Pinpoint the cell where the given text exists, returning its (X, Y) midpoint coordinate. 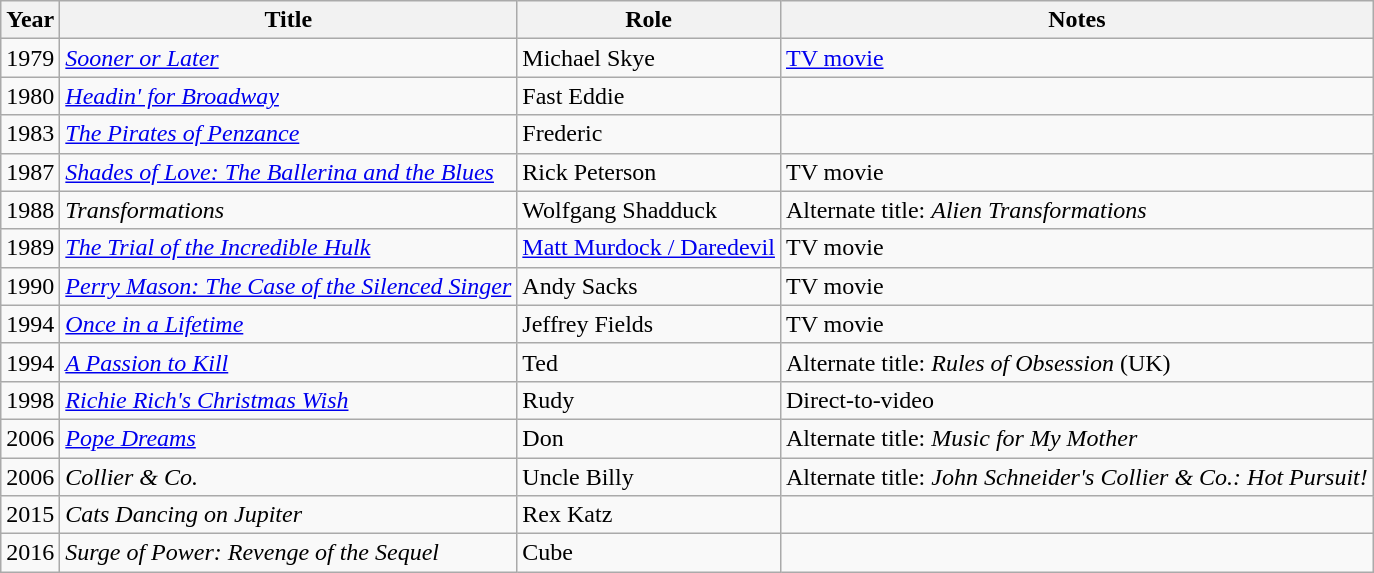
1990 (30, 286)
Year (30, 20)
Alternate title: Music for My Mother (1076, 438)
Rick Peterson (649, 172)
Don (649, 438)
1979 (30, 58)
1987 (30, 172)
Matt Murdock / Daredevil (649, 248)
Rex Katz (649, 515)
Jeffrey Fields (649, 324)
Surge of Power: Revenge of the Sequel (288, 553)
2015 (30, 515)
Alternate title: Rules of Obsession (UK) (1076, 362)
Once in a Lifetime (288, 324)
1980 (30, 96)
Headin' for Broadway (288, 96)
Ted (649, 362)
Pope Dreams (288, 438)
1988 (30, 210)
Richie Rich's Christmas Wish (288, 400)
Uncle Billy (649, 477)
Alternate title: John Schneider's Collier & Co.: Hot Pursuit! (1076, 477)
Cats Dancing on Jupiter (288, 515)
Sooner or Later (288, 58)
Transformations (288, 210)
Andy Sacks (649, 286)
Rudy (649, 400)
1998 (30, 400)
Shades of Love: The Ballerina and the Blues (288, 172)
Fast Eddie (649, 96)
Title (288, 20)
Cube (649, 553)
Perry Mason: The Case of the Silenced Singer (288, 286)
1989 (30, 248)
Alternate title: Alien Transformations (1076, 210)
Wolfgang Shadduck (649, 210)
Collier & Co. (288, 477)
Michael Skye (649, 58)
1983 (30, 134)
Frederic (649, 134)
Notes (1076, 20)
Role (649, 20)
The Trial of the Incredible Hulk (288, 248)
Direct-to-video (1076, 400)
A Passion to Kill (288, 362)
The Pirates of Penzance (288, 134)
2016 (30, 553)
